Identify which cell holds the provided text, then report its [x, y] central coordinate. 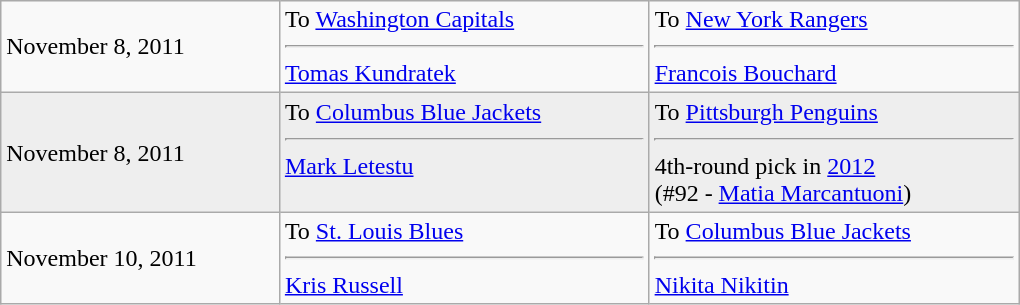
To Columbus Blue JacketsMark Letestu [464, 152]
To St. Louis BluesKris Russell [464, 258]
To Washington CapitalsTomas Kundratek [464, 47]
To New York RangersFrancois Bouchard [834, 47]
November 10, 2011 [140, 258]
To Pittsburgh Penguins4th-round pick in 2012(#92 - Matia Marcantuoni) [834, 152]
To Columbus Blue JacketsNikita Nikitin [834, 258]
